Locate the cell with the specified text and output its [x, y] center coordinate. 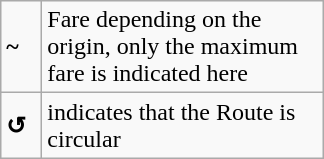
Fare depending on the origin, only the maximum fare is indicated here [182, 47]
~ [22, 47]
↺ [22, 126]
indicates that the Route is circular [182, 126]
